Output the [X, Y] coordinate of the center of the cell containing the given text.  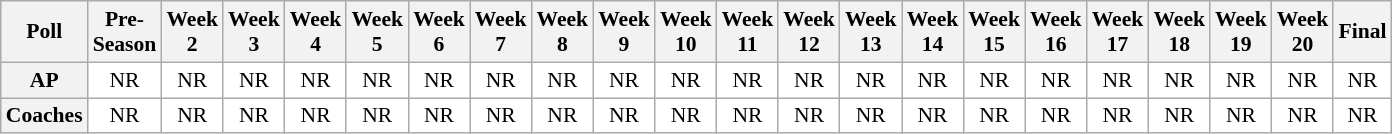
Week9 [624, 32]
Week7 [501, 32]
Final [1362, 32]
Week16 [1056, 32]
Week10 [686, 32]
AP [44, 80]
Coaches [44, 116]
Week5 [377, 32]
Week19 [1241, 32]
Week6 [439, 32]
Week17 [1118, 32]
Week13 [871, 32]
Week4 [316, 32]
Week18 [1179, 32]
Week14 [933, 32]
Week3 [254, 32]
Poll [44, 32]
Pre-Season [125, 32]
Week20 [1303, 32]
Week2 [192, 32]
Week11 [748, 32]
Week12 [809, 32]
Week15 [994, 32]
Week8 [562, 32]
